Return the [X, Y] coordinate for the center point of the cell that contains the specified text.  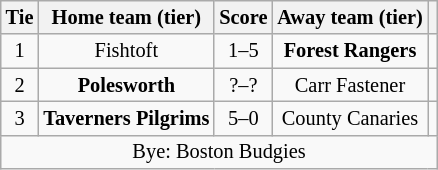
5–0 [243, 118]
County Canaries [350, 118]
Bye: Boston Budgies [220, 152]
Away team (tier) [350, 17]
3 [20, 118]
Tie [20, 17]
Carr Fastener [350, 85]
Taverners Pilgrims [126, 118]
Polesworth [126, 85]
Home team (tier) [126, 17]
Score [243, 17]
2 [20, 85]
Fishtoft [126, 51]
?–? [243, 85]
1–5 [243, 51]
1 [20, 51]
Forest Rangers [350, 51]
